Determine the (x, y) coordinate at the center of the cell enclosing the given text.  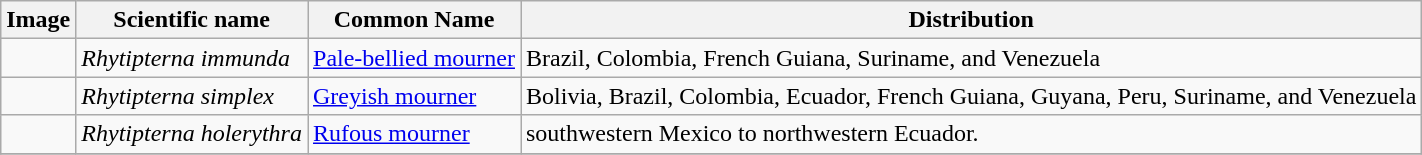
Brazil, Colombia, French Guiana, Suriname, and Venezuela (970, 58)
Rhytipterna immunda (192, 58)
Rufous mourner (414, 134)
Rhytipterna holerythra (192, 134)
Greyish mourner (414, 96)
southwestern Mexico to northwestern Ecuador. (970, 134)
Bolivia, Brazil, Colombia, Ecuador, French Guiana, Guyana, Peru, Suriname, and Venezuela (970, 96)
Pale-bellied mourner (414, 58)
Rhytipterna simplex (192, 96)
Image (38, 20)
Scientific name (192, 20)
Common Name (414, 20)
Distribution (970, 20)
